For the text-containing cell, return its midpoint in (x, y) coordinate format. 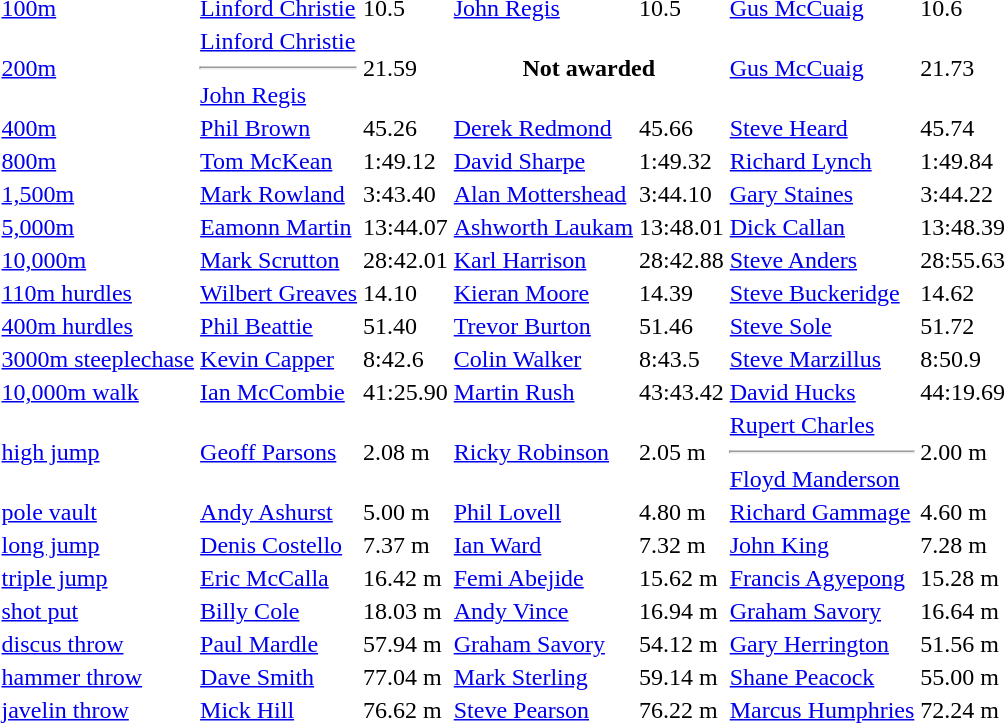
28:42.01 (406, 260)
5,000m (98, 227)
Mark Scrutton (279, 260)
Rupert CharlesFloyd Manderson (822, 452)
Richard Lynch (822, 161)
7.32 m (682, 545)
800m (98, 161)
1:49.12 (406, 161)
David Sharpe (543, 161)
21.59 (406, 68)
Mark Rowland (279, 194)
Richard Gammage (822, 512)
5.00 m (406, 512)
Steve Sole (822, 326)
Kevin Capper (279, 359)
David Hucks (822, 392)
discus throw (98, 644)
41:25.90 (406, 392)
high jump (98, 452)
45.66 (682, 128)
Steve Heard (822, 128)
1:49.32 (682, 161)
Martin Rush (543, 392)
Ian McCombie (279, 392)
Gary Staines (822, 194)
Mark Sterling (543, 677)
Ricky Robinson (543, 452)
400m hurdles (98, 326)
John King (822, 545)
1,500m (98, 194)
8:42.6 (406, 359)
2.05 m (682, 452)
Wilbert Greaves (279, 293)
Steve Marzillus (822, 359)
Andy Ashurst (279, 512)
Dick Callan (822, 227)
59.14 m (682, 677)
8:43.5 (682, 359)
Eamonn Martin (279, 227)
Ian Ward (543, 545)
Colin Walker (543, 359)
16.42 m (406, 578)
51.40 (406, 326)
Femi Abejide (543, 578)
13:44.07 (406, 227)
28:42.88 (682, 260)
Ashworth Laukam (543, 227)
Eric McCalla (279, 578)
51.46 (682, 326)
shot put (98, 611)
Geoff Parsons (279, 452)
77.04 m (406, 677)
7.37 m (406, 545)
13:48.01 (682, 227)
15.62 m (682, 578)
Dave Smith (279, 677)
Francis Agyepong (822, 578)
Derek Redmond (543, 128)
Billy Cole (279, 611)
Shane Peacock (822, 677)
Gus McCuaig (822, 68)
long jump (98, 545)
14.39 (682, 293)
3000m steeplechase (98, 359)
110m hurdles (98, 293)
57.94 m (406, 644)
Karl Harrison (543, 260)
Kieran Moore (543, 293)
Gary Herrington (822, 644)
200m (98, 68)
Trevor Burton (543, 326)
3:44.10 (682, 194)
4.80 m (682, 512)
3:43.40 (406, 194)
Alan Mottershead (543, 194)
Denis Costello (279, 545)
Paul Mardle (279, 644)
triple jump (98, 578)
10,000m (98, 260)
43:43.42 (682, 392)
Andy Vince (543, 611)
Phil Brown (279, 128)
45.26 (406, 128)
2.08 m (406, 452)
16.94 m (682, 611)
Phil Lovell (543, 512)
18.03 m (406, 611)
pole vault (98, 512)
Phil Beattie (279, 326)
Not awarded (588, 68)
hammer throw (98, 677)
54.12 m (682, 644)
Linford ChristieJohn Regis (279, 68)
Steve Buckeridge (822, 293)
Tom McKean (279, 161)
10,000m walk (98, 392)
Steve Anders (822, 260)
400m (98, 128)
14.10 (406, 293)
